For the text-containing cell, return its midpoint in (X, Y) coordinate format. 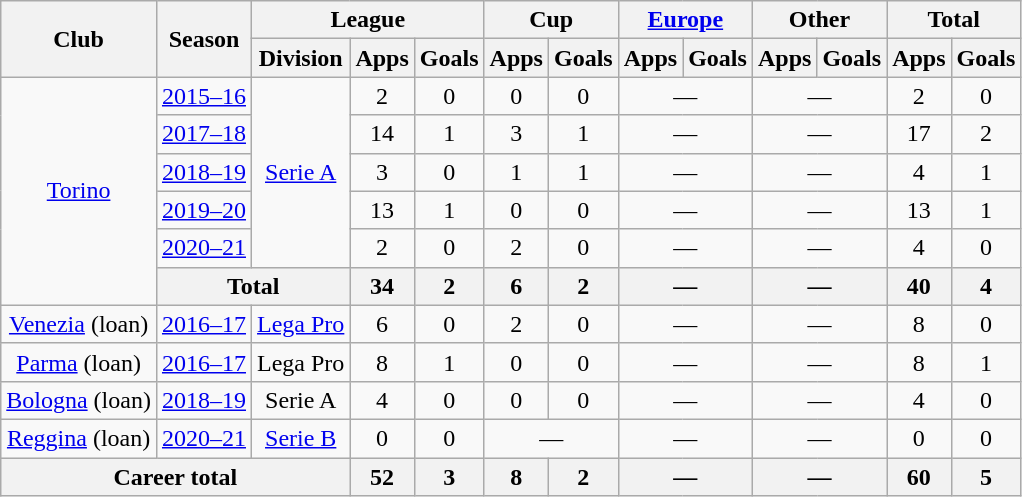
17 (919, 134)
34 (382, 286)
Bologna (loan) (79, 400)
60 (919, 477)
Venezia (loan) (79, 324)
Division (301, 58)
Torino (79, 191)
Club (79, 39)
2015–16 (204, 96)
Europe (685, 20)
Serie B (301, 438)
Parma (loan) (79, 362)
Career total (176, 477)
52 (382, 477)
2017–18 (204, 134)
Other (819, 20)
14 (382, 134)
5 (986, 477)
Season (204, 39)
Cup (551, 20)
40 (919, 286)
Reggina (loan) (79, 438)
2019–20 (204, 210)
League (368, 20)
